Output the [X, Y] coordinate of the center of the cell containing the given text.  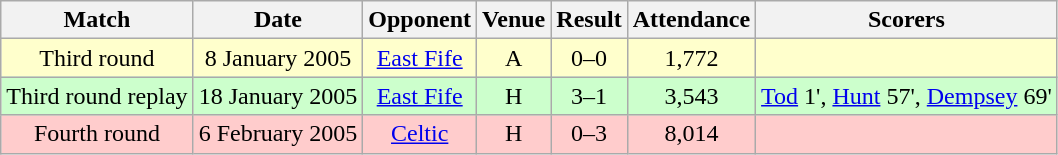
Scorers [907, 20]
Result [589, 20]
A [514, 58]
Venue [514, 20]
Opponent [420, 20]
18 January 2005 [278, 96]
6 February 2005 [278, 134]
Fourth round [97, 134]
Third round replay [97, 96]
8 January 2005 [278, 58]
Tod 1', Hunt 57', Dempsey 69' [907, 96]
Match [97, 20]
0–0 [589, 58]
3–1 [589, 96]
0–3 [589, 134]
Celtic [420, 134]
Date [278, 20]
Third round [97, 58]
3,543 [691, 96]
8,014 [691, 134]
Attendance [691, 20]
1,772 [691, 58]
